Find where the given text appears and provide that cell's center as (X, Y) coordinate. 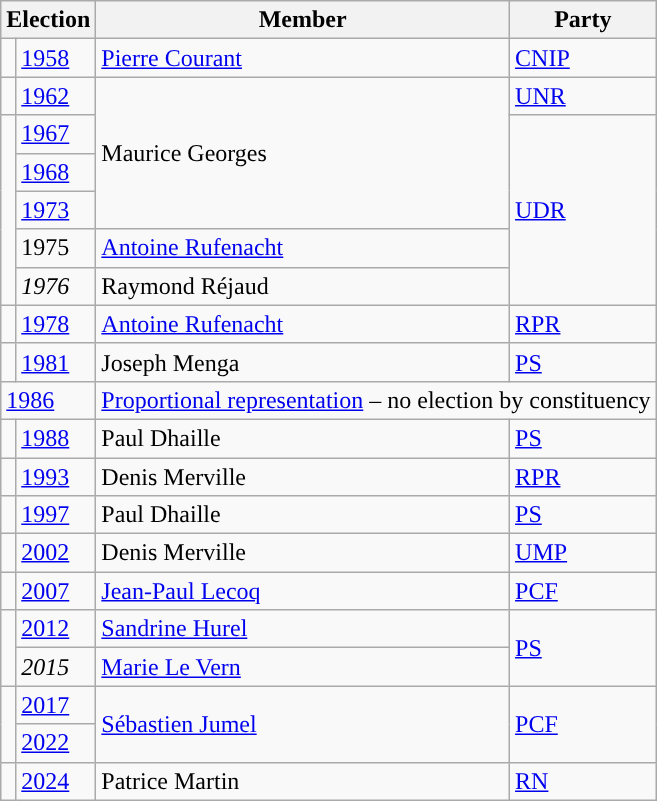
UNR (584, 96)
2015 (56, 667)
1967 (56, 134)
Patrice Martin (303, 781)
RN (584, 781)
1993 (56, 477)
1958 (56, 58)
1968 (56, 172)
CNIP (584, 58)
UDR (584, 210)
1981 (56, 362)
Party (584, 20)
Maurice Georges (303, 153)
2012 (56, 629)
2007 (56, 591)
Jean-Paul Lecoq (303, 591)
1973 (56, 210)
1976 (56, 286)
Proportional representation – no election by constituency (376, 400)
Election (48, 20)
Sandrine Hurel (303, 629)
1978 (56, 324)
Marie Le Vern (303, 667)
1975 (56, 248)
Raymond Réjaud (303, 286)
Joseph Menga (303, 362)
2002 (56, 553)
1997 (56, 515)
Member (303, 20)
2017 (56, 705)
1988 (56, 438)
Sébastien Jumel (303, 724)
1986 (48, 400)
UMP (584, 553)
2024 (56, 781)
Pierre Courant (303, 58)
1962 (56, 96)
2022 (56, 743)
